Provide the (X, Y) coordinate of the cell's center where the given text is located.  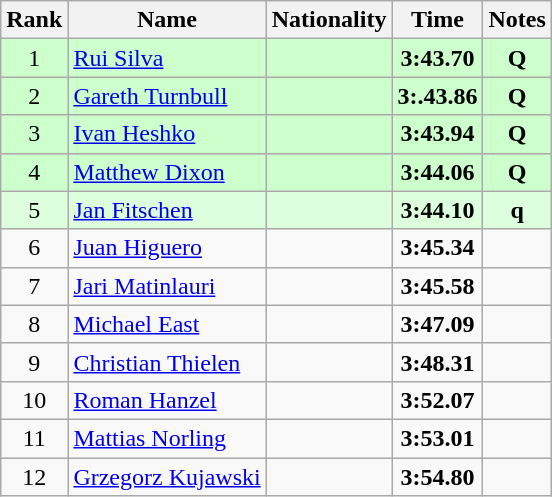
6 (34, 248)
Gareth Turnbull (167, 96)
q (517, 210)
3:53.01 (438, 438)
Mattias Norling (167, 438)
3:54.80 (438, 477)
Michael East (167, 324)
12 (34, 477)
9 (34, 362)
11 (34, 438)
Name (167, 20)
3:44.10 (438, 210)
Ivan Heshko (167, 134)
Rank (34, 20)
Juan Higuero (167, 248)
Grzegorz Kujawski (167, 477)
2 (34, 96)
3:45.58 (438, 286)
Time (438, 20)
Matthew Dixon (167, 172)
3:.43.86 (438, 96)
Rui Silva (167, 58)
Christian Thielen (167, 362)
3:43.70 (438, 58)
3:43.94 (438, 134)
5 (34, 210)
Jari Matinlauri (167, 286)
3:52.07 (438, 400)
3:48.31 (438, 362)
10 (34, 400)
Roman Hanzel (167, 400)
3:45.34 (438, 248)
8 (34, 324)
7 (34, 286)
Jan Fitschen (167, 210)
1 (34, 58)
Nationality (329, 20)
Notes (517, 20)
3:44.06 (438, 172)
3:47.09 (438, 324)
3 (34, 134)
4 (34, 172)
